Output the (X, Y) coordinate of the center of the cell containing the given text.  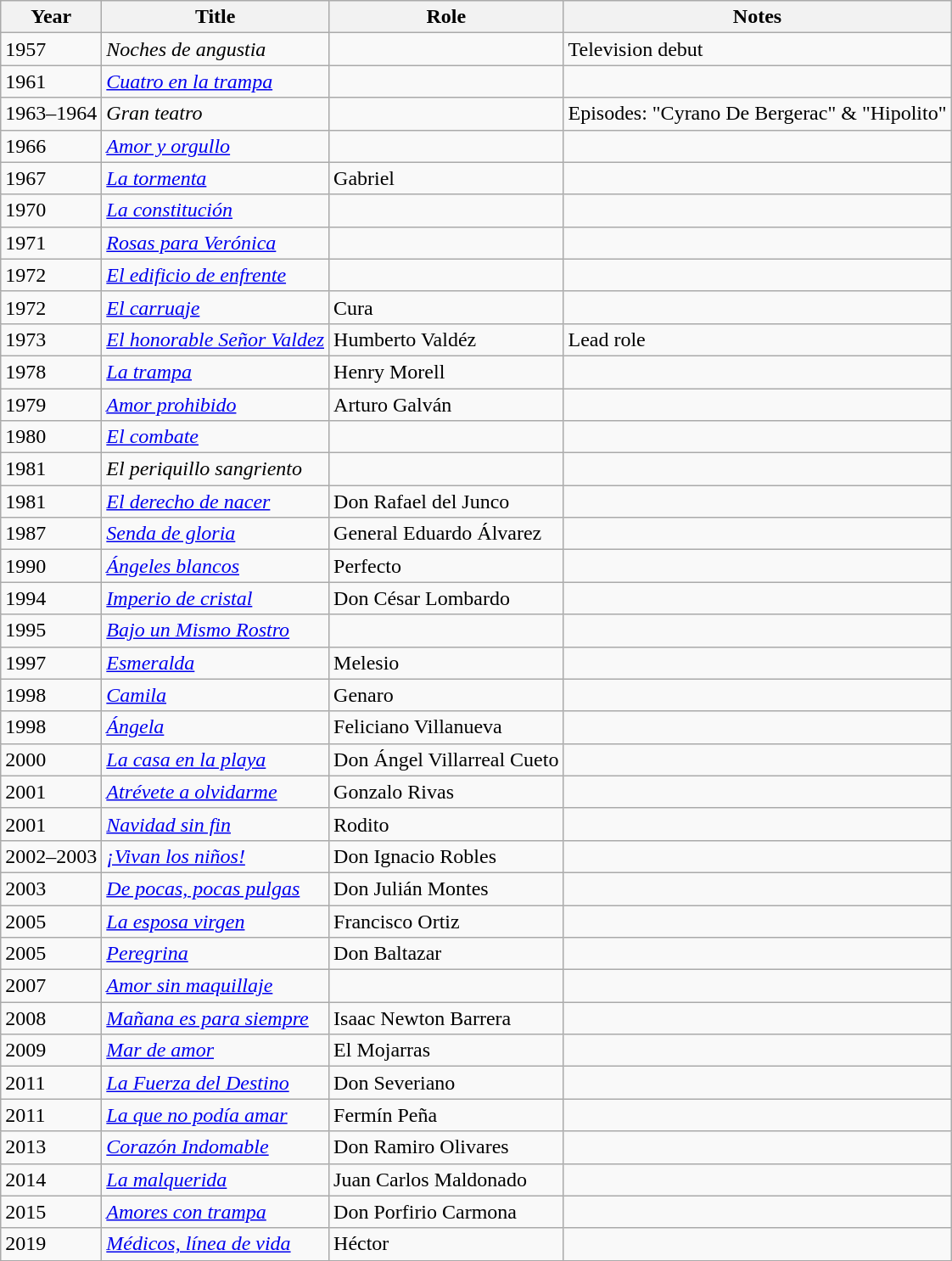
General Eduardo Álvarez (446, 534)
1987 (51, 534)
Noches de angustia (216, 49)
1995 (51, 630)
2015 (51, 1212)
2013 (51, 1147)
El carruaje (216, 307)
Don Julián Montes (446, 888)
2009 (51, 1051)
2014 (51, 1180)
2008 (51, 1018)
Don Ignacio Robles (446, 856)
2002–2003 (51, 856)
Amor y orgullo (216, 146)
Mar de amor (216, 1051)
Humberto Valdéz (446, 339)
Title (216, 17)
Don Baltazar (446, 954)
1971 (51, 243)
Amor sin maquillaje (216, 986)
Héctor (446, 1244)
El Mojarras (446, 1051)
Gran teatro (216, 114)
2000 (51, 759)
El honorable Señor Valdez (216, 339)
El periquillo sangriento (216, 469)
De pocas, pocas pulgas (216, 888)
Don Porfirio Carmona (446, 1212)
La esposa virgen (216, 921)
La que no podía amar (216, 1115)
Juan Carlos Maldonado (446, 1180)
1994 (51, 598)
Isaac Newton Barrera (446, 1018)
El derecho de nacer (216, 502)
2003 (51, 888)
1966 (51, 146)
Gonzalo Rivas (446, 792)
Mañana es para siempre (216, 1018)
Episodes: "Cyrano De Bergerac" & "Hipolito" (757, 114)
La constitución (216, 210)
Peregrina (216, 954)
Rodito (446, 824)
Don César Lombardo (446, 598)
Bajo un Mismo Rostro (216, 630)
Arturo Galván (446, 405)
1970 (51, 210)
Senda de gloria (216, 534)
Ángela (216, 727)
2007 (51, 986)
1978 (51, 372)
1997 (51, 663)
Fermín Peña (446, 1115)
Rosas para Verónica (216, 243)
Ángeles blancos (216, 566)
1961 (51, 81)
Cuatro en la trampa (216, 81)
Francisco Ortiz (446, 921)
Feliciano Villanueva (446, 727)
Atrévete a olvidarme (216, 792)
Amor prohibido (216, 405)
Henry Morell (446, 372)
El edificio de enfrente (216, 275)
1990 (51, 566)
Gabriel (446, 178)
Corazón Indomable (216, 1147)
2019 (51, 1244)
Imperio de cristal (216, 598)
Don Ángel Villarreal Cueto (446, 759)
Don Severiano (446, 1083)
La trampa (216, 372)
La malquerida (216, 1180)
El combate (216, 437)
Notes (757, 17)
Médicos, línea de vida (216, 1244)
¡Vivan los niños! (216, 856)
Don Rafael del Junco (446, 502)
Perfecto (446, 566)
Lead role (757, 339)
La Fuerza del Destino (216, 1083)
1963–1964 (51, 114)
Navidad sin fin (216, 824)
Amores con trampa (216, 1212)
1973 (51, 339)
Genaro (446, 695)
Melesio (446, 663)
Cura (446, 307)
1967 (51, 178)
Television debut (757, 49)
1979 (51, 405)
Don Ramiro Olivares (446, 1147)
1980 (51, 437)
Role (446, 17)
1957 (51, 49)
Year (51, 17)
Camila (216, 695)
La casa en la playa (216, 759)
Esmeralda (216, 663)
La tormenta (216, 178)
